Return the [X, Y] coordinate for the center point of the cell that contains the specified text.  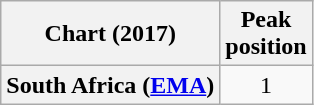
South Africa (EMA) [110, 85]
Peakposition [266, 34]
Chart (2017) [110, 34]
1 [266, 85]
